Return the (X, Y) coordinate for the center point of the cell that contains the specified text.  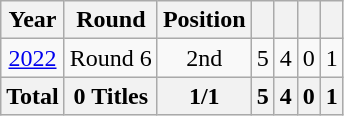
Year (33, 20)
1/1 (204, 96)
Round 6 (110, 58)
2nd (204, 58)
2022 (33, 58)
Round (110, 20)
Position (204, 20)
Total (33, 96)
0 Titles (110, 96)
